Determine the (x, y) coordinate at the center of the cell enclosing the given text.  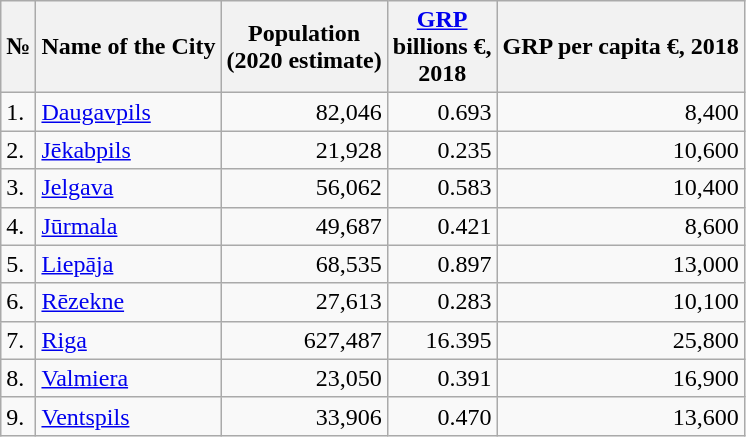
3. (18, 188)
10,100 (620, 302)
5. (18, 264)
0.470 (442, 416)
Jūrmala (128, 226)
13,000 (620, 264)
8,600 (620, 226)
8,400 (620, 112)
0.235 (442, 150)
Ventspils (128, 416)
0.583 (442, 188)
10,400 (620, 188)
82,046 (304, 112)
Name of the City (128, 47)
8. (18, 378)
0.421 (442, 226)
627,487 (304, 340)
21,928 (304, 150)
4. (18, 226)
27,613 (304, 302)
68,535 (304, 264)
6. (18, 302)
Valmiera (128, 378)
7. (18, 340)
№ (18, 47)
0.283 (442, 302)
25,800 (620, 340)
0.391 (442, 378)
16.395 (442, 340)
23,050 (304, 378)
9. (18, 416)
Population(2020 estimate) (304, 47)
Riga (128, 340)
GRP per capita €, 2018 (620, 47)
0.897 (442, 264)
Liepāja (128, 264)
2. (18, 150)
Daugavpils (128, 112)
Rēzekne (128, 302)
Jēkabpils (128, 150)
56,062 (304, 188)
49,687 (304, 226)
10,600 (620, 150)
16,900 (620, 378)
13,600 (620, 416)
GRPbillions €, 2018 (442, 47)
Jelgava (128, 188)
1. (18, 112)
33,906 (304, 416)
0.693 (442, 112)
